Find where the given text appears and provide that cell's center as (X, Y) coordinate. 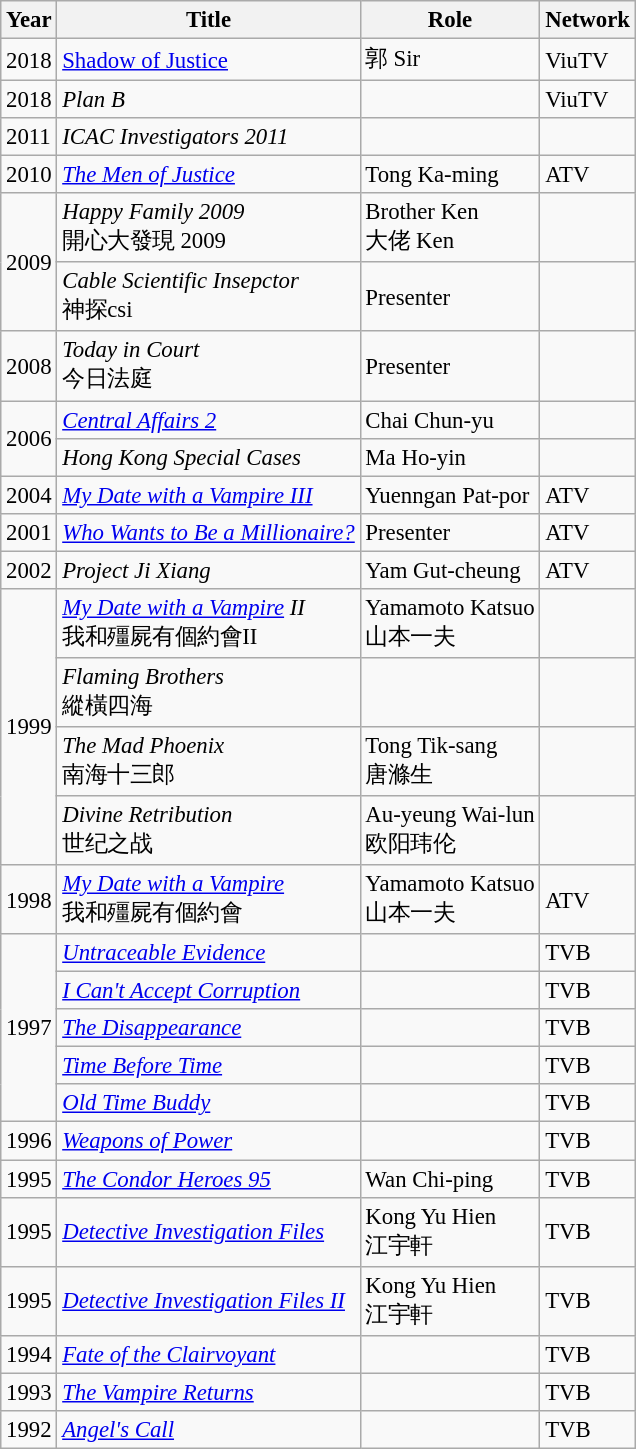
Ma Ho-yin (450, 457)
2002 (29, 570)
Wan Chi-ping (450, 1179)
Divine Retribution 世纪之战 (208, 830)
The Vampire Returns (208, 1392)
Chai Chun-yu (450, 420)
I Can't Accept Corruption (208, 991)
2008 (29, 366)
1997 (29, 1028)
Cable Scientific Insepctor 神探csi (208, 296)
1998 (29, 900)
Au-yeung Wai-lun欧阳玮伦 (450, 830)
1992 (29, 1430)
2004 (29, 495)
Project Ji Xiang (208, 570)
Old Time Buddy (208, 1103)
Tong Tik-sang唐滌生 (450, 762)
Detective Investigation Files II (208, 1300)
Plan B (208, 100)
Yuenngan Pat-por (450, 495)
The Men of Justice (208, 175)
2010 (29, 175)
Happy Family 2009 開心大發現 2009 (208, 228)
2001 (29, 532)
The Disappearance (208, 1028)
Shadow of Justice (208, 60)
1996 (29, 1141)
2011 (29, 137)
Title (208, 20)
Brother Ken 大佬 Ken (450, 228)
My Date with a Vampire 我和殭屍有個約會 (208, 900)
郭 Sir (450, 60)
Who Wants to Be a Millionaire? (208, 532)
Today in Court 今日法庭 (208, 366)
Fate of the Clairvoyant (208, 1354)
The Mad Phoenix 南海十三郎 (208, 762)
Network (588, 20)
Central Affairs 2 (208, 420)
1993 (29, 1392)
Weapons of Power (208, 1141)
Tong Ka-ming (450, 175)
Flaming Brothers 縱橫四海 (208, 692)
Year (29, 20)
My Date with a Vampire III (208, 495)
Role (450, 20)
My Date with a Vampire II 我和殭屍有個約會II (208, 624)
ICAC Investigators 2011 (208, 137)
Hong Kong Special Cases (208, 457)
2006 (29, 438)
Yam Gut-cheung (450, 570)
Untraceable Evidence (208, 953)
1994 (29, 1354)
1999 (29, 727)
2009 (29, 262)
Time Before Time (208, 1066)
The Condor Heroes 95 (208, 1179)
Detective Investigation Files (208, 1232)
Angel's Call (208, 1430)
